Identify which cell holds the provided text, then report its [x, y] central coordinate. 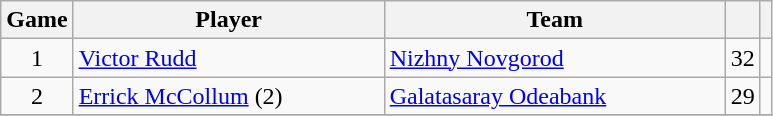
Team [554, 20]
Player [228, 20]
Galatasaray Odeabank [554, 96]
Errick McCollum (2) [228, 96]
Nizhny Novgorod [554, 58]
1 [37, 58]
2 [37, 96]
32 [742, 58]
Game [37, 20]
Victor Rudd [228, 58]
29 [742, 96]
